From the cell containing the given text, extract its center point as (x, y) coordinate. 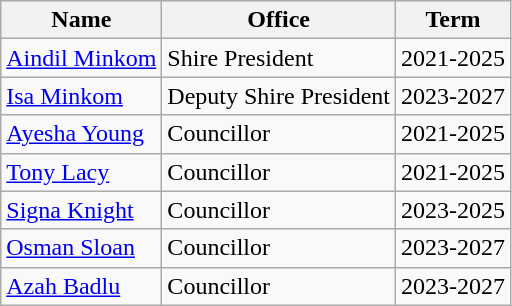
Name (82, 20)
Osman Sloan (82, 248)
Shire President (279, 58)
Signa Knight (82, 210)
Tony Lacy (82, 172)
Office (279, 20)
Isa Minkom (82, 96)
Azah Badlu (82, 286)
Term (454, 20)
2023-2025 (454, 210)
Ayesha Young (82, 134)
Deputy Shire President (279, 96)
Aindil Minkom (82, 58)
